Identify which cell holds the provided text, then report its [x, y] central coordinate. 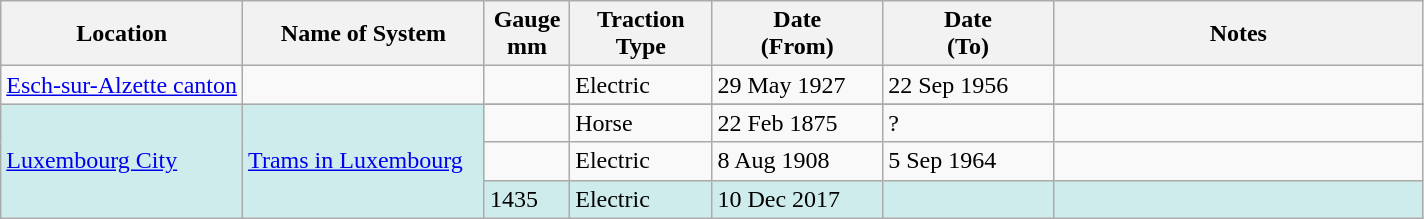
Location [122, 34]
? [968, 123]
8 Aug 1908 [798, 161]
TractionType [641, 34]
10 Dec 2017 [798, 199]
Trams in Luxembourg [364, 161]
Luxembourg City [122, 161]
Name of System [364, 34]
5 Sep 1964 [968, 161]
Date (To) [968, 34]
Notes [1238, 34]
22 Feb 1875 [798, 123]
29 May 1927 [798, 85]
Gauge mm [526, 34]
Horse [641, 123]
1435 [526, 199]
Date (From) [798, 34]
Esch-sur-Alzette canton [122, 85]
22 Sep 1956 [968, 85]
